Pinpoint the cell where the given text exists, returning its [X, Y] midpoint coordinate. 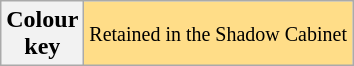
Colourkey [42, 34]
Retained in the Shadow Cabinet [218, 34]
